Capture the cell that displays the provided text and extract its [X, Y] central coordinate. 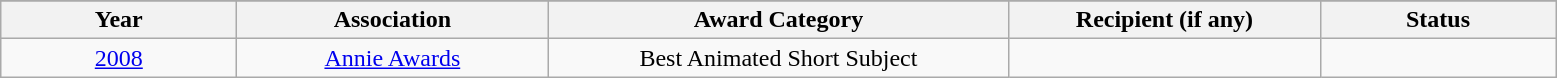
Association [392, 20]
Best Animated Short Subject [778, 58]
2008 [119, 58]
Year [119, 20]
Award Category [778, 20]
Annie Awards [392, 58]
Recipient (if any) [1164, 20]
Status [1438, 20]
